Detect which cell encompasses the target text, then output its (X, Y) center coordinate. 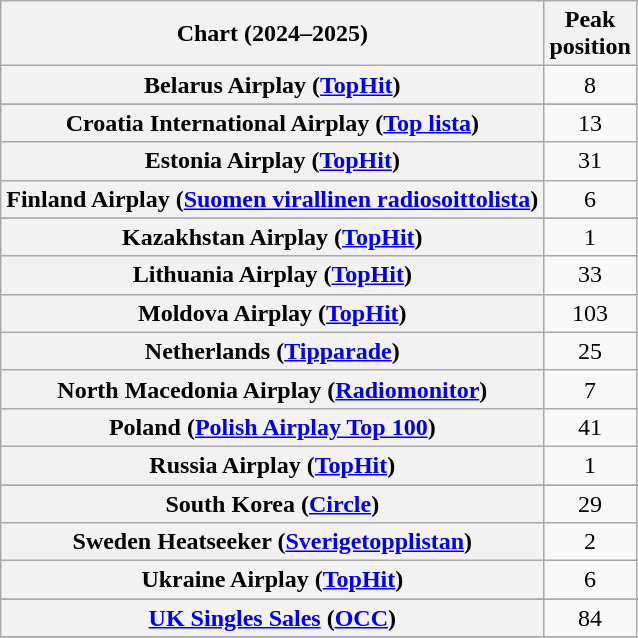
33 (590, 275)
7 (590, 389)
13 (590, 123)
Kazakhstan Airplay (TopHit) (272, 237)
Lithuania Airplay (TopHit) (272, 275)
Ukraine Airplay (TopHit) (272, 580)
South Korea (Circle) (272, 503)
31 (590, 161)
25 (590, 351)
103 (590, 313)
North Macedonia Airplay (Radiomonitor) (272, 389)
Estonia Airplay (TopHit) (272, 161)
29 (590, 503)
Moldova Airplay (TopHit) (272, 313)
84 (590, 618)
8 (590, 85)
41 (590, 427)
Chart (2024–2025) (272, 34)
Croatia International Airplay (Top lista) (272, 123)
Belarus Airplay (TopHit) (272, 85)
Netherlands (Tipparade) (272, 351)
Russia Airplay (TopHit) (272, 465)
Finland Airplay (Suomen virallinen radiosoittolista) (272, 199)
Poland (Polish Airplay Top 100) (272, 427)
Peakposition (590, 34)
Sweden Heatseeker (Sverigetopplistan) (272, 542)
UK Singles Sales (OCC) (272, 618)
2 (590, 542)
